Scan for the cell matching the given text and deliver its (x, y) coordinate at center. 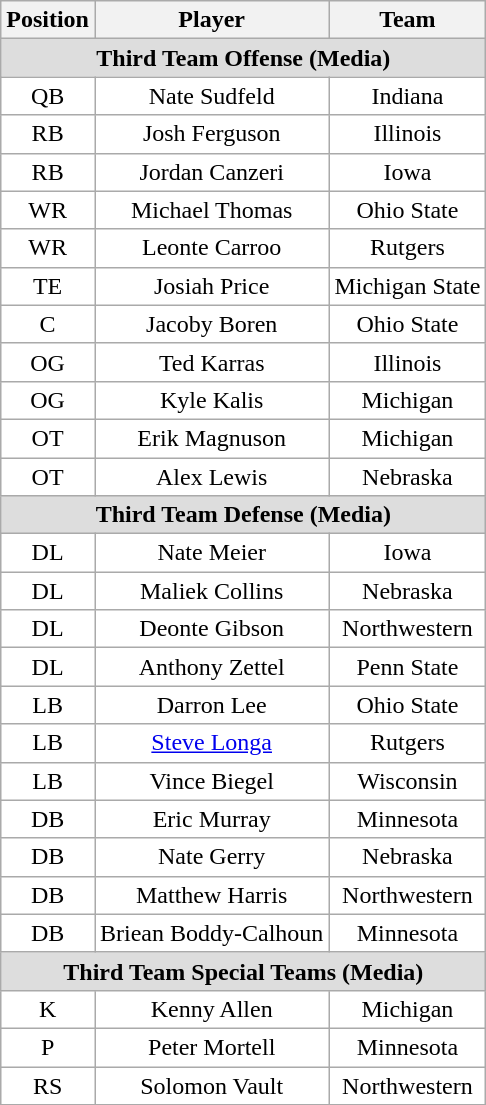
Team (408, 20)
Jacoby Boren (211, 324)
Leonte Carroo (211, 248)
Anthony Zettel (211, 667)
Matthew Harris (211, 895)
RS (48, 1085)
Third Team Offense (Media) (244, 58)
Deonte Gibson (211, 629)
P (48, 1047)
QB (48, 96)
Nate Gerry (211, 857)
Penn State (408, 667)
Michigan State (408, 286)
Alex Lewis (211, 477)
Wisconsin (408, 781)
Peter Mortell (211, 1047)
Jordan Canzeri (211, 172)
Eric Murray (211, 819)
Ted Karras (211, 362)
TE (48, 286)
Nate Sudfeld (211, 96)
Third Team Defense (Media) (244, 515)
Maliek Collins (211, 591)
Kyle Kalis (211, 400)
Player (211, 20)
Vince Biegel (211, 781)
C (48, 324)
Third Team Special Teams (Media) (244, 971)
Position (48, 20)
Erik Magnuson (211, 438)
Michael Thomas (211, 210)
Josiah Price (211, 286)
Darron Lee (211, 705)
Nate Meier (211, 553)
K (48, 1009)
Kenny Allen (211, 1009)
Steve Longa (211, 743)
Josh Ferguson (211, 134)
Briean Boddy-Calhoun (211, 933)
Solomon Vault (211, 1085)
Indiana (408, 96)
